Determine the (x, y) coordinate at the center of the cell enclosing the given text.  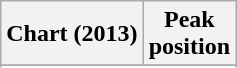
Peakposition (189, 34)
Chart (2013) (72, 34)
